For the text-containing cell, return its midpoint in [x, y] coordinate format. 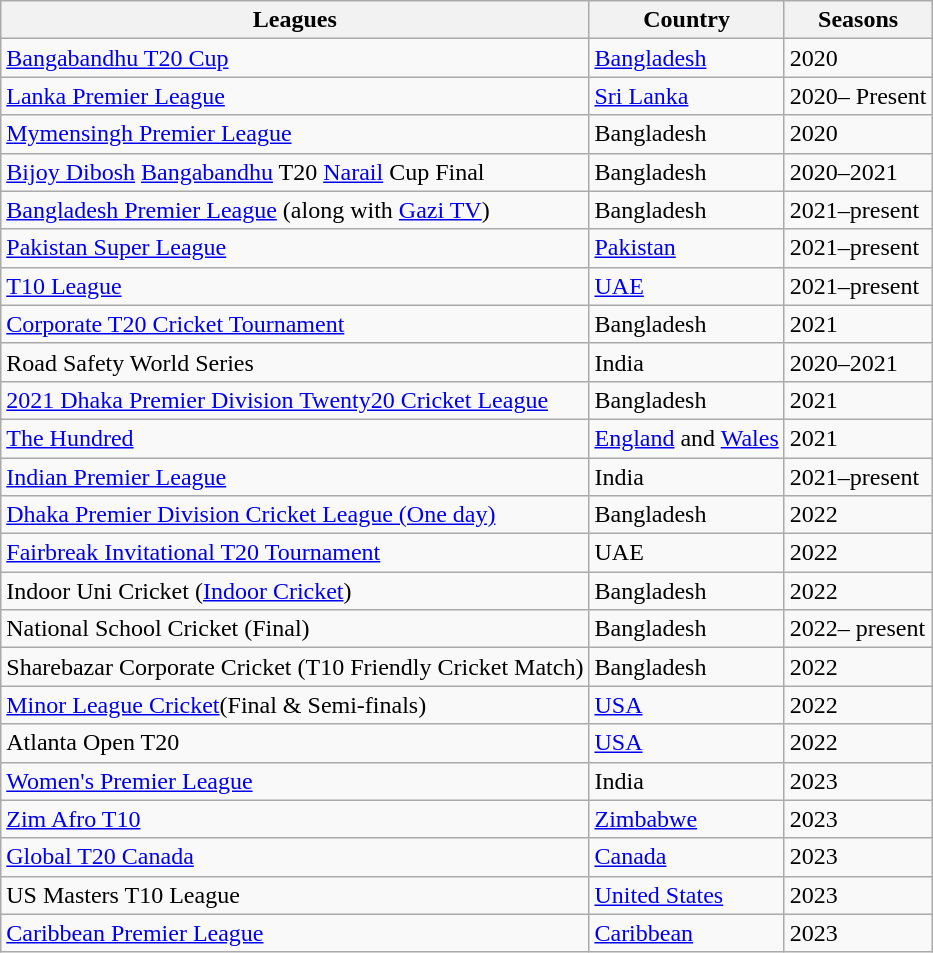
Country [686, 20]
Zim Afro T10 [295, 819]
Pakistan Super League [295, 248]
Indian Premier League [295, 477]
Corporate T20 Cricket Tournament [295, 324]
Bijoy Dibosh Bangabandhu T20 Narail Cup Final [295, 172]
2021 Dhaka Premier Division Twenty20 Cricket League [295, 400]
Fairbreak Invitational T20 Tournament [295, 553]
Women's Premier League [295, 781]
Caribbean Premier League [295, 933]
Caribbean [686, 933]
The Hundred [295, 438]
Mymensingh Premier League [295, 134]
Lanka Premier League [295, 96]
Minor League Cricket(Final & Semi-finals) [295, 705]
National School Cricket (Final) [295, 629]
Dhaka Premier Division Cricket League (One day) [295, 515]
T10 League [295, 286]
US Masters T10 League [295, 895]
Sharebazar Corporate Cricket (T10 Friendly Cricket Match) [295, 667]
Indoor Uni Cricket (Indoor Cricket) [295, 591]
Road Safety World Series [295, 362]
Zimbabwe [686, 819]
2022– present [858, 629]
Leagues [295, 20]
Canada [686, 857]
Pakistan [686, 248]
United States [686, 895]
England and Wales [686, 438]
Seasons [858, 20]
Sri Lanka [686, 96]
Bangabandhu T20 Cup [295, 58]
Bangladesh Premier League (along with Gazi TV) [295, 210]
Atlanta Open T20 [295, 743]
Global T20 Canada [295, 857]
2020– Present [858, 96]
